Locate the cell with the specified text and output its (x, y) center coordinate. 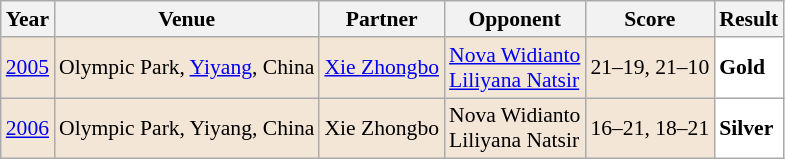
Venue (186, 19)
Gold (748, 68)
16–21, 18–21 (650, 128)
Score (650, 19)
21–19, 21–10 (650, 68)
Silver (748, 128)
Partner (382, 19)
Result (748, 19)
2006 (28, 128)
Year (28, 19)
2005 (28, 68)
Opponent (514, 19)
